Scan for the cell matching the given text and deliver its [x, y] coordinate at center. 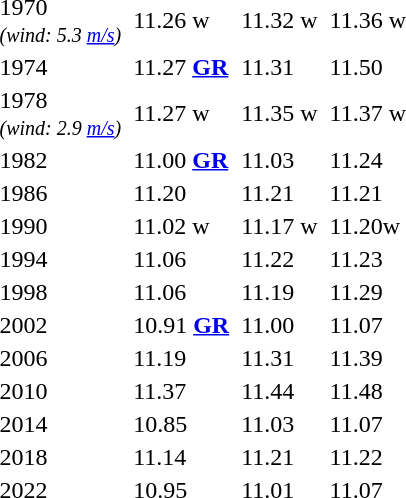
11.00 [280, 325]
11.17 w [280, 226]
11.27 w [182, 114]
11.27 GR [182, 67]
11.02 w [182, 226]
11.00 GR [182, 160]
11.35 w [280, 114]
11.14 [182, 457]
10.91 GR [182, 325]
11.37 [182, 391]
11.22 [280, 259]
10.85 [182, 424]
11.20 [182, 193]
11.44 [280, 391]
